Return the [X, Y] coordinate for the center point of the cell that contains the specified text.  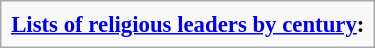
Lists of religious leaders by century: [188, 24]
